Return the [x, y] coordinate for the center point of the cell that contains the specified text.  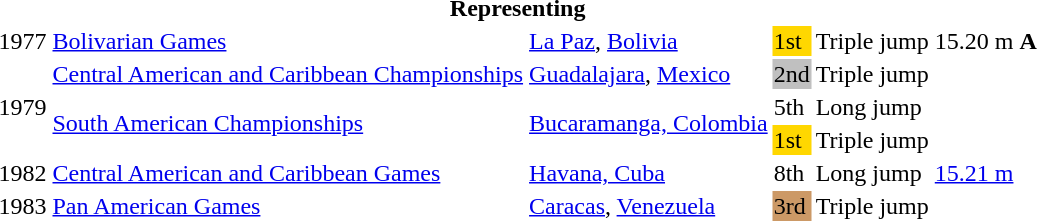
South American Championships [288, 124]
Bolivarian Games [288, 41]
2nd [792, 74]
Caracas, Venezuela [649, 206]
Central American and Caribbean Championships [288, 74]
Guadalajara, Mexico [649, 74]
5th [792, 107]
La Paz, Bolivia [649, 41]
3rd [792, 206]
Havana, Cuba [649, 173]
Pan American Games [288, 206]
Bucaramanga, Colombia [649, 124]
8th [792, 173]
Central American and Caribbean Games [288, 173]
